Return [x, y] of the center of cell containing provided text 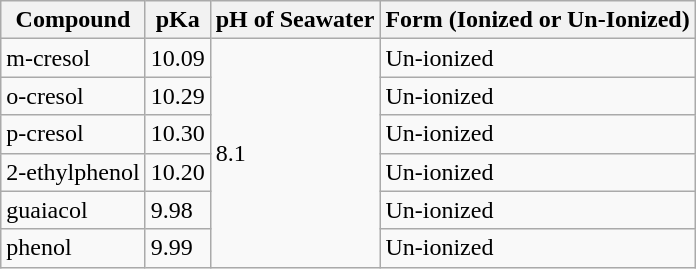
10.09 [178, 58]
8.1 [295, 153]
guaiacol [73, 210]
Form (Ionized or Un-Ionized) [538, 20]
2-ethylphenol [73, 172]
m-cresol [73, 58]
o-cresol [73, 96]
pH of Seawater [295, 20]
9.98 [178, 210]
phenol [73, 248]
9.99 [178, 248]
10.29 [178, 96]
p-cresol [73, 134]
10.30 [178, 134]
10.20 [178, 172]
pKa [178, 20]
Compound [73, 20]
